Extract the (x, y) coordinate from the center of the cell holding the provided text.  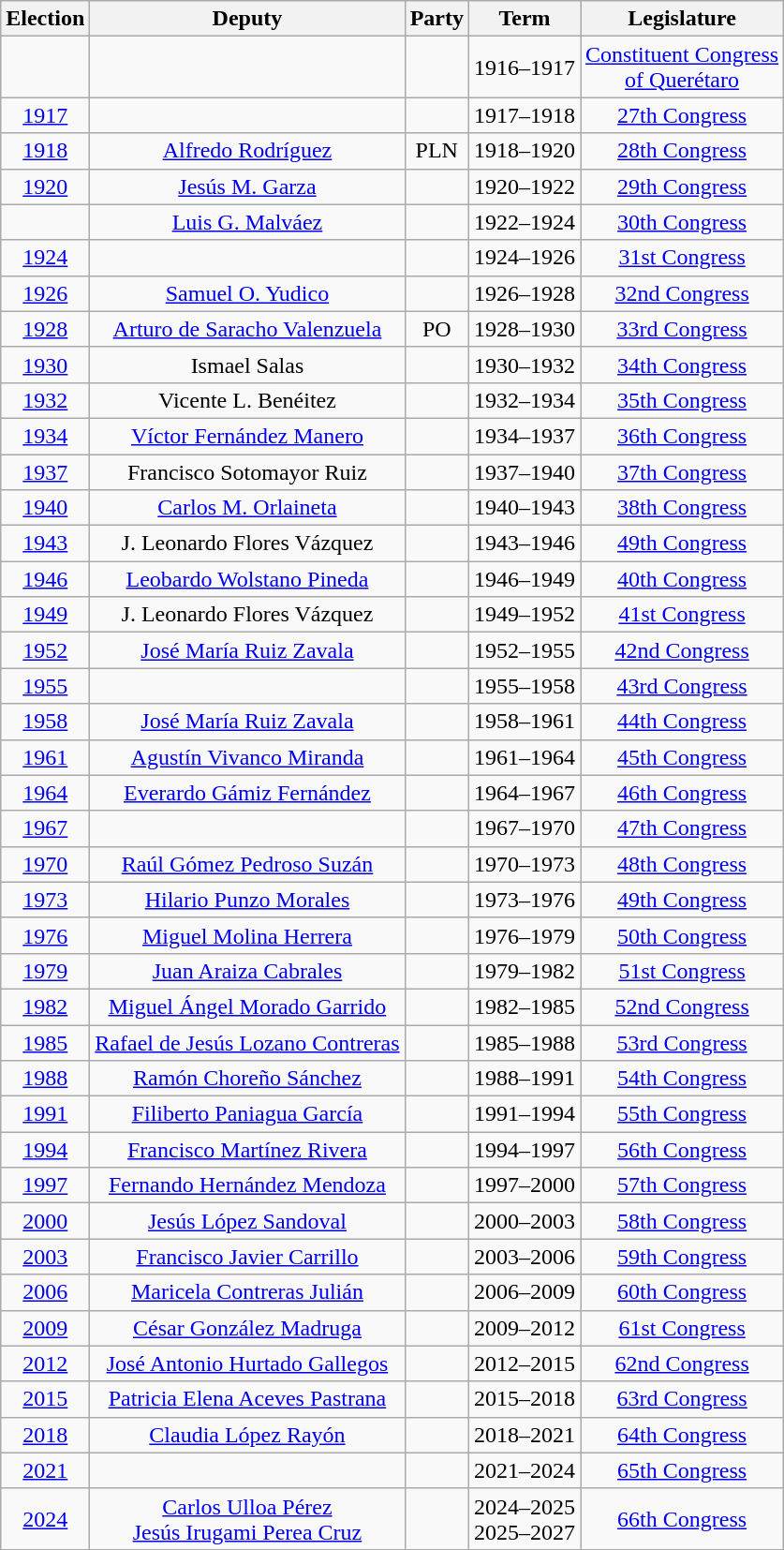
37th Congress (682, 471)
Party (436, 19)
1997–2000 (525, 1185)
62nd Congress (682, 1364)
Juan Araiza Cabrales (247, 971)
2000 (45, 1221)
Rafael de Jesús Lozano Contreras (247, 1043)
1920–1922 (525, 186)
2003 (45, 1257)
1930 (45, 365)
1982 (45, 1006)
PLN (436, 151)
35th Congress (682, 400)
1924–1926 (525, 258)
1917 (45, 115)
Francisco Javier Carrillo (247, 1257)
48th Congress (682, 864)
Deputy (247, 19)
41st Congress (682, 615)
2000–2003 (525, 1221)
1918 (45, 151)
61st Congress (682, 1328)
1991–1994 (525, 1114)
1997 (45, 1185)
1988–1991 (525, 1079)
Agustín Vivanco Miranda (247, 757)
2015 (45, 1399)
Carlos Ulloa PérezJesús Irugami Perea Cruz (247, 1518)
Jesús López Sandoval (247, 1221)
1985 (45, 1043)
52nd Congress (682, 1006)
34th Congress (682, 365)
Claudia López Rayón (247, 1435)
53rd Congress (682, 1043)
Hilario Punzo Morales (247, 900)
58th Congress (682, 1221)
1988 (45, 1079)
1924 (45, 258)
Fernando Hernández Mendoza (247, 1185)
1934–1937 (525, 436)
2012–2015 (525, 1364)
65th Congress (682, 1470)
47th Congress (682, 828)
1934 (45, 436)
1964 (45, 793)
2009 (45, 1328)
1952 (45, 650)
1973 (45, 900)
1994–1997 (525, 1150)
2021–2024 (525, 1470)
1964–1967 (525, 793)
1976 (45, 935)
27th Congress (682, 115)
29th Congress (682, 186)
55th Congress (682, 1114)
36th Congress (682, 436)
1991 (45, 1114)
Vicente L. Benéitez (247, 400)
1952–1955 (525, 650)
Maricela Contreras Julián (247, 1292)
1920 (45, 186)
45th Congress (682, 757)
1932 (45, 400)
1946–1949 (525, 579)
50th Congress (682, 935)
Jesús M. Garza (247, 186)
60th Congress (682, 1292)
Carlos M. Orlaineta (247, 508)
Miguel Molina Herrera (247, 935)
2024–20252025–2027 (525, 1518)
2021 (45, 1470)
38th Congress (682, 508)
42nd Congress (682, 650)
1943–1946 (525, 544)
57th Congress (682, 1185)
46th Congress (682, 793)
1928–1930 (525, 329)
31st Congress (682, 258)
1961–1964 (525, 757)
1961 (45, 757)
2012 (45, 1364)
1937 (45, 471)
1930–1932 (525, 365)
Legislature (682, 19)
1970 (45, 864)
1955–1958 (525, 686)
1926–1928 (525, 293)
1928 (45, 329)
1970–1973 (525, 864)
Term (525, 19)
1949 (45, 615)
2015–2018 (525, 1399)
1982–1985 (525, 1006)
2018 (45, 1435)
66th Congress (682, 1518)
1994 (45, 1150)
PO (436, 329)
44th Congress (682, 722)
1958–1961 (525, 722)
Miguel Ángel Morado Garrido (247, 1006)
2009–2012 (525, 1328)
63rd Congress (682, 1399)
1979–1982 (525, 971)
1958 (45, 722)
Patricia Elena Aceves Pastrana (247, 1399)
Samuel O. Yudico (247, 293)
1926 (45, 293)
Alfredo Rodríguez (247, 151)
César González Madruga (247, 1328)
1976–1979 (525, 935)
28th Congress (682, 151)
Luis G. Malváez (247, 222)
2018–2021 (525, 1435)
1922–1924 (525, 222)
2006–2009 (525, 1292)
1973–1976 (525, 900)
2006 (45, 1292)
1940–1943 (525, 508)
Arturo de Saracho Valenzuela (247, 329)
56th Congress (682, 1150)
1955 (45, 686)
59th Congress (682, 1257)
2003–2006 (525, 1257)
1967–1970 (525, 828)
1937–1940 (525, 471)
1916–1917 (525, 67)
Ismael Salas (247, 365)
Raúl Gómez Pedroso Suzán (247, 864)
Everardo Gámiz Fernández (247, 793)
40th Congress (682, 579)
1985–1988 (525, 1043)
43rd Congress (682, 686)
Ramón Choreño Sánchez (247, 1079)
1917–1918 (525, 115)
51st Congress (682, 971)
Filiberto Paniagua García (247, 1114)
30th Congress (682, 222)
33rd Congress (682, 329)
Víctor Fernández Manero (247, 436)
1946 (45, 579)
1932–1934 (525, 400)
José Antonio Hurtado Gallegos (247, 1364)
Francisco Sotomayor Ruiz (247, 471)
1949–1952 (525, 615)
Francisco Martínez Rivera (247, 1150)
54th Congress (682, 1079)
64th Congress (682, 1435)
1967 (45, 828)
2024 (45, 1518)
1979 (45, 971)
Leobardo Wolstano Pineda (247, 579)
32nd Congress (682, 293)
1940 (45, 508)
Election (45, 19)
1918–1920 (525, 151)
1943 (45, 544)
Constituent Congressof Querétaro (682, 67)
